Capture the cell that displays the provided text and extract its [x, y] central coordinate. 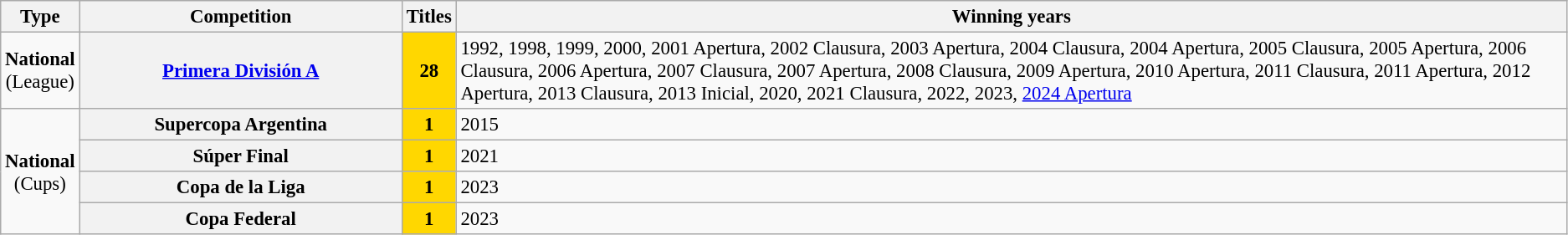
2021 [1011, 156]
Copa Federal [241, 219]
Supercopa Argentina [241, 125]
Titles [428, 17]
National(League) [40, 71]
Competition [241, 17]
Winning years [1011, 17]
Type [40, 17]
Primera División A [241, 71]
Súper Final [241, 156]
National (Cups) [40, 171]
28 [428, 71]
Copa de la Liga [241, 187]
2015 [1011, 125]
